Output the [X, Y] coordinate of the center of the cell containing the given text.  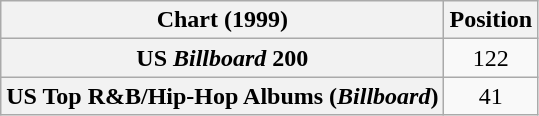
US Top R&B/Hip-Hop Albums (Billboard) [222, 96]
41 [491, 96]
122 [491, 58]
US Billboard 200 [222, 58]
Chart (1999) [222, 20]
Position [491, 20]
